Return [X, Y] of the center of cell containing provided text 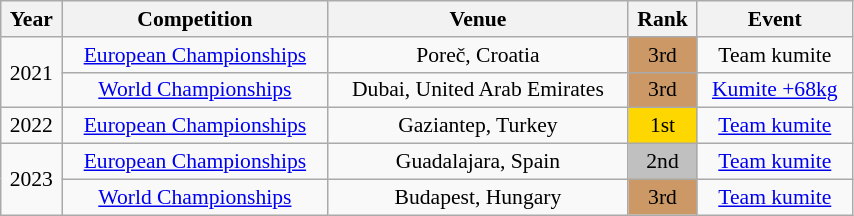
2021 [32, 72]
2nd [662, 162]
Guadalajara, Spain [478, 162]
Gaziantep, Turkey [478, 126]
Event [774, 19]
2022 [32, 126]
Rank [662, 19]
Kumite +68kg [774, 90]
2023 [32, 180]
Budapest, Hungary [478, 197]
Competition [195, 19]
Poreč, Croatia [478, 55]
Dubai, United Arab Emirates [478, 90]
Venue [478, 19]
1st [662, 126]
Year [32, 19]
